Extract the [x, y] coordinate from the center of the cell holding the provided text.  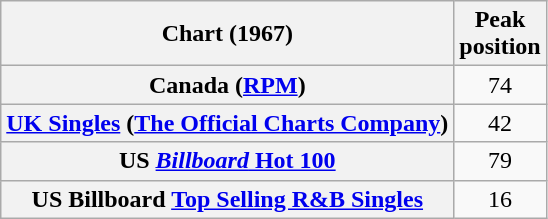
US Billboard Hot 100 [228, 161]
79 [500, 161]
Chart (1967) [228, 34]
Canada (RPM) [228, 85]
Peakposition [500, 34]
UK Singles (The Official Charts Company) [228, 123]
16 [500, 199]
74 [500, 85]
US Billboard Top Selling R&B Singles [228, 199]
42 [500, 123]
